Determine the [x, y] coordinate at the center of the cell enclosing the given text.  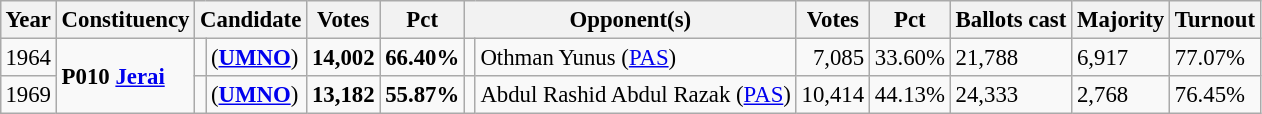
21,788 [1010, 57]
55.87% [422, 95]
10,414 [832, 95]
2,768 [1121, 95]
33.60% [910, 57]
13,182 [344, 95]
77.07% [1216, 57]
Othman Yunus (PAS) [636, 57]
76.45% [1216, 95]
Year [28, 20]
P010 Jerai [125, 76]
Candidate [251, 20]
66.40% [422, 57]
6,917 [1121, 57]
Opponent(s) [630, 20]
Turnout [1216, 20]
Ballots cast [1010, 20]
1964 [28, 57]
Abdul Rashid Abdul Razak (PAS) [636, 95]
Majority [1121, 20]
7,085 [832, 57]
44.13% [910, 95]
1969 [28, 95]
Constituency [125, 20]
14,002 [344, 57]
24,333 [1010, 95]
